Identify which cell holds the provided text, then report its (X, Y) central coordinate. 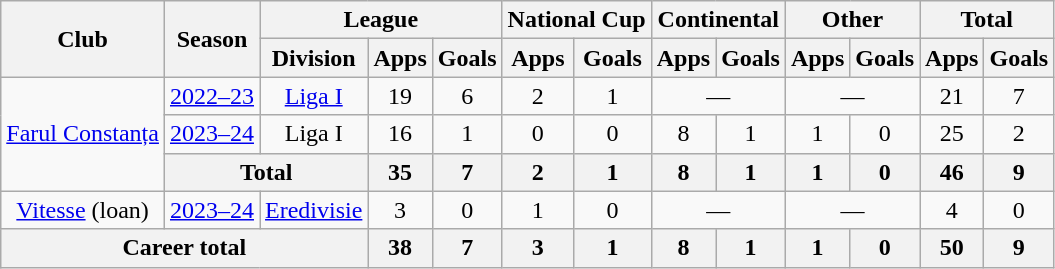
50 (952, 248)
Vitesse (loan) (83, 210)
Farul Constanța (83, 134)
19 (400, 96)
Club (83, 39)
National Cup (576, 20)
6 (467, 96)
Season (212, 39)
Career total (184, 248)
2022–23 (212, 96)
League (382, 20)
35 (400, 172)
Eredivisie (314, 210)
21 (952, 96)
16 (400, 134)
46 (952, 172)
Division (314, 58)
Continental (718, 20)
25 (952, 134)
Other (852, 20)
38 (400, 248)
4 (952, 210)
